Pinpoint the cell where the given text exists, returning its [x, y] midpoint coordinate. 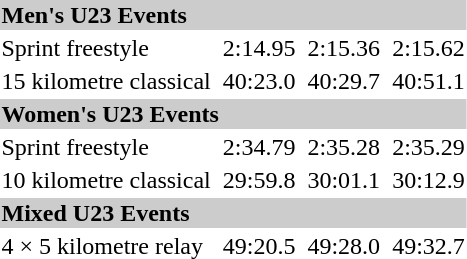
2:34.79 [259, 147]
30:01.1 [344, 180]
2:14.95 [259, 48]
Women's U23 Events [233, 114]
Mixed U23 Events [233, 213]
2:35.28 [344, 147]
2:35.29 [429, 147]
40:23.0 [259, 81]
40:29.7 [344, 81]
29:59.8 [259, 180]
10 kilometre classical [106, 180]
40:51.1 [429, 81]
30:12.9 [429, 180]
2:15.36 [344, 48]
2:15.62 [429, 48]
Men's U23 Events [233, 15]
15 kilometre classical [106, 81]
